Return the [x, y] coordinate for the center point of the cell that contains the specified text.  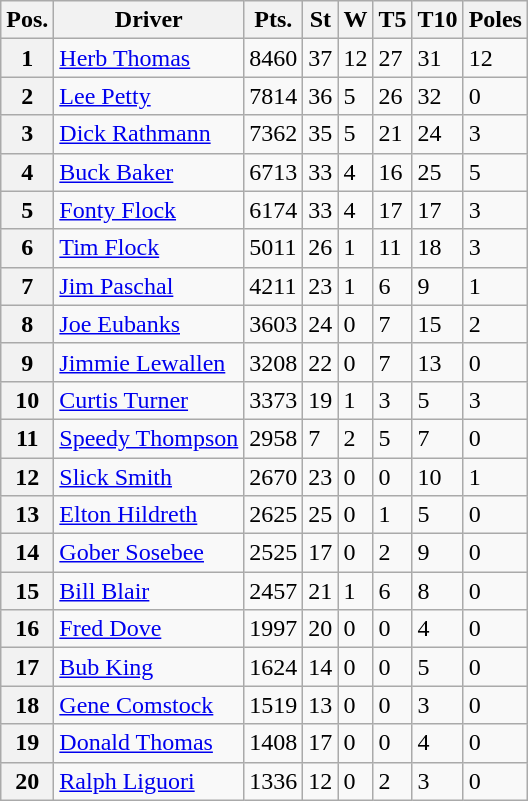
1997 [274, 629]
Jimmie Lewallen [149, 362]
5011 [274, 248]
Pos. [28, 20]
6174 [274, 210]
Pts. [274, 20]
Fonty Flock [149, 210]
T5 [392, 20]
2958 [274, 438]
Gober Sosebee [149, 553]
6713 [274, 172]
Poles [495, 20]
2670 [274, 477]
Bill Blair [149, 591]
1408 [274, 743]
2625 [274, 515]
22 [320, 362]
2457 [274, 591]
W [356, 20]
Jim Paschal [149, 286]
Buck Baker [149, 172]
31 [438, 58]
Slick Smith [149, 477]
3373 [274, 400]
Tim Flock [149, 248]
3603 [274, 324]
St [320, 20]
Gene Comstock [149, 705]
1519 [274, 705]
36 [320, 96]
1624 [274, 667]
8460 [274, 58]
Ralph Liguori [149, 781]
Fred Dove [149, 629]
Driver [149, 20]
Dick Rathmann [149, 134]
7814 [274, 96]
Curtis Turner [149, 400]
Bub King [149, 667]
Speedy Thompson [149, 438]
7362 [274, 134]
32 [438, 96]
Joe Eubanks [149, 324]
3208 [274, 362]
Lee Petty [149, 96]
T10 [438, 20]
Elton Hildreth [149, 515]
27 [392, 58]
37 [320, 58]
4211 [274, 286]
35 [320, 134]
1336 [274, 781]
Donald Thomas [149, 743]
2525 [274, 553]
Herb Thomas [149, 58]
